Return (X, Y) of the center of cell containing provided text 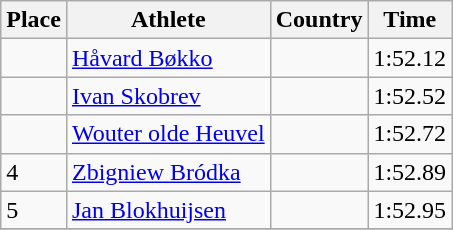
5 (34, 210)
1:52.52 (410, 96)
Athlete (168, 20)
Ivan Skobrev (168, 96)
Time (410, 20)
Country (319, 20)
1:52.72 (410, 134)
1:52.95 (410, 210)
Jan Blokhuijsen (168, 210)
Place (34, 20)
Håvard Bøkko (168, 58)
1:52.12 (410, 58)
4 (34, 172)
Zbigniew Bródka (168, 172)
Wouter olde Heuvel (168, 134)
1:52.89 (410, 172)
